Determine the (X, Y) coordinate at the center of the cell enclosing the given text.  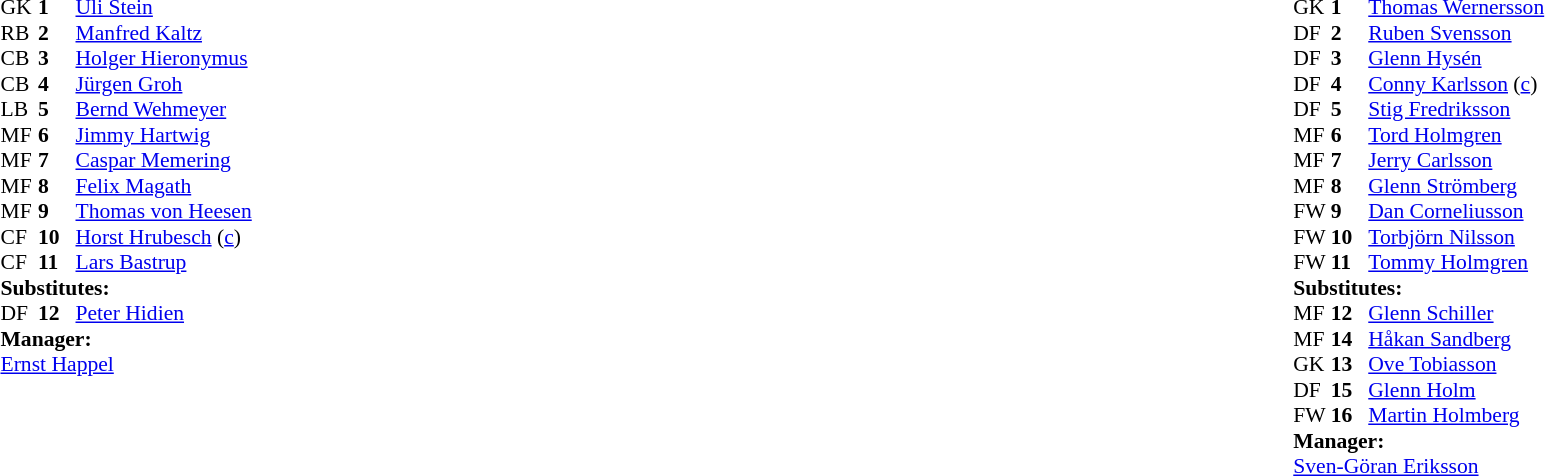
16 (1350, 415)
Bernd Wehmeyer (164, 109)
LB (19, 109)
RB (19, 33)
Thomas von Heesen (164, 211)
Glenn Schiller (1456, 313)
Peter Hidien (164, 313)
Håkan Sandberg (1456, 339)
Ruben Svensson (1456, 33)
Holger Hieronymus (164, 59)
Manfred Kaltz (164, 33)
Glenn Strömberg (1456, 186)
Jerry Carlsson (1456, 161)
15 (1350, 390)
14 (1350, 339)
Caspar Memering (164, 161)
13 (1350, 365)
Conny Karlsson (c) (1456, 84)
Ernst Happel (126, 365)
Lars Bastrup (164, 263)
Glenn Holm (1456, 390)
Stig Fredriksson (1456, 109)
GK (1312, 365)
Jürgen Groh (164, 84)
Ove Tobiasson (1456, 365)
Jimmy Hartwig (164, 135)
Glenn Hysén (1456, 59)
Martin Holmberg (1456, 415)
Felix Magath (164, 186)
Dan Corneliusson (1456, 211)
Tord Holmgren (1456, 135)
Torbjörn Nilsson (1456, 237)
Tommy Holmgren (1456, 263)
Horst Hrubesch (c) (164, 237)
